Return the [X, Y] coordinate for the center point of the cell that contains the specified text.  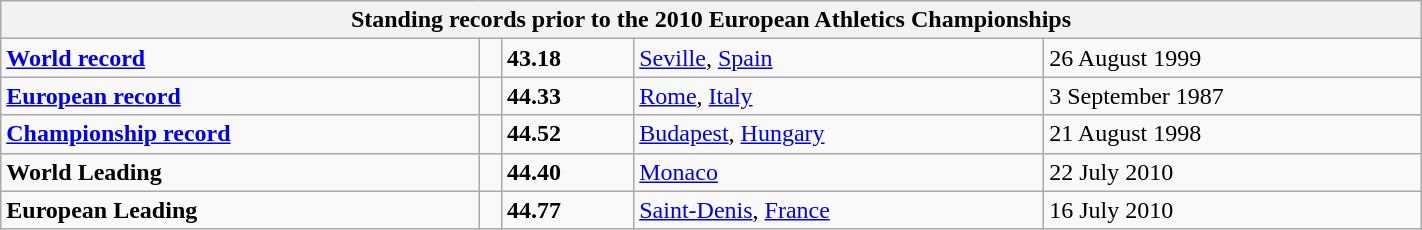
Rome, Italy [839, 96]
Seville, Spain [839, 58]
Saint-Denis, France [839, 210]
44.33 [567, 96]
3 September 1987 [1233, 96]
26 August 1999 [1233, 58]
44.40 [567, 172]
Monaco [839, 172]
Championship record [240, 134]
World Leading [240, 172]
22 July 2010 [1233, 172]
World record [240, 58]
Standing records prior to the 2010 European Athletics Championships [711, 20]
44.52 [567, 134]
43.18 [567, 58]
European record [240, 96]
44.77 [567, 210]
16 July 2010 [1233, 210]
Budapest, Hungary [839, 134]
21 August 1998 [1233, 134]
European Leading [240, 210]
